Detect which cell encompasses the target text, then output its (X, Y) center coordinate. 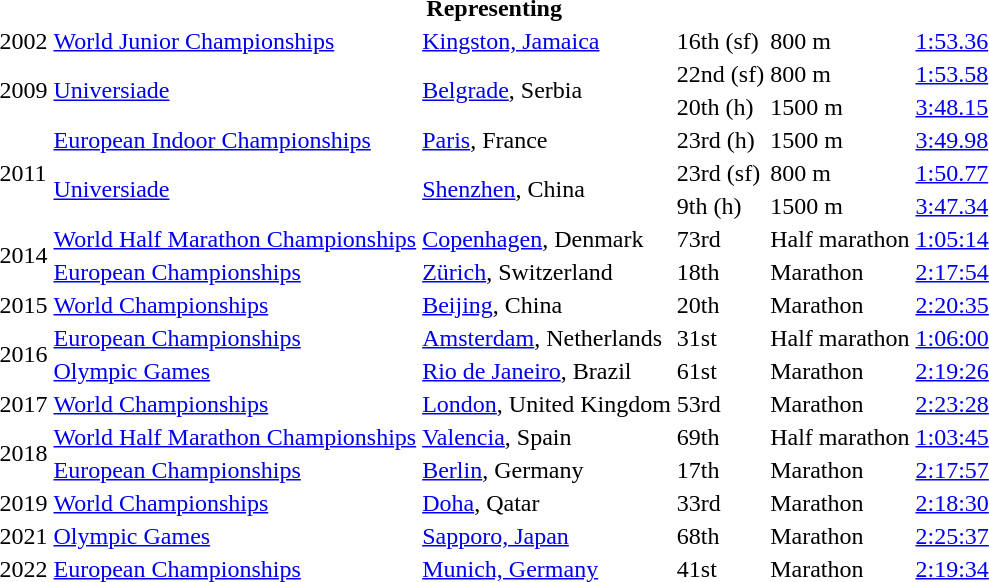
20th (720, 305)
68th (720, 536)
69th (720, 437)
Beijing, China (547, 305)
Belgrade, Serbia (547, 90)
16th (sf) (720, 41)
Rio de Janeiro, Brazil (547, 371)
9th (h) (720, 206)
22nd (sf) (720, 74)
London, United Kingdom (547, 404)
33rd (720, 503)
Doha, Qatar (547, 503)
Sapporo, Japan (547, 536)
18th (720, 272)
Berlin, Germany (547, 470)
73rd (720, 239)
23rd (h) (720, 140)
17th (720, 470)
Copenhagen, Denmark (547, 239)
53rd (720, 404)
World Junior Championships (235, 41)
Amsterdam, Netherlands (547, 338)
Zürich, Switzerland (547, 272)
European Indoor Championships (235, 140)
Shenzhen, China (547, 190)
61st (720, 371)
Kingston, Jamaica (547, 41)
31st (720, 338)
Paris, France (547, 140)
20th (h) (720, 107)
Valencia, Spain (547, 437)
23rd (sf) (720, 173)
